Extract the [X, Y] coordinate from the center of the cell holding the provided text.  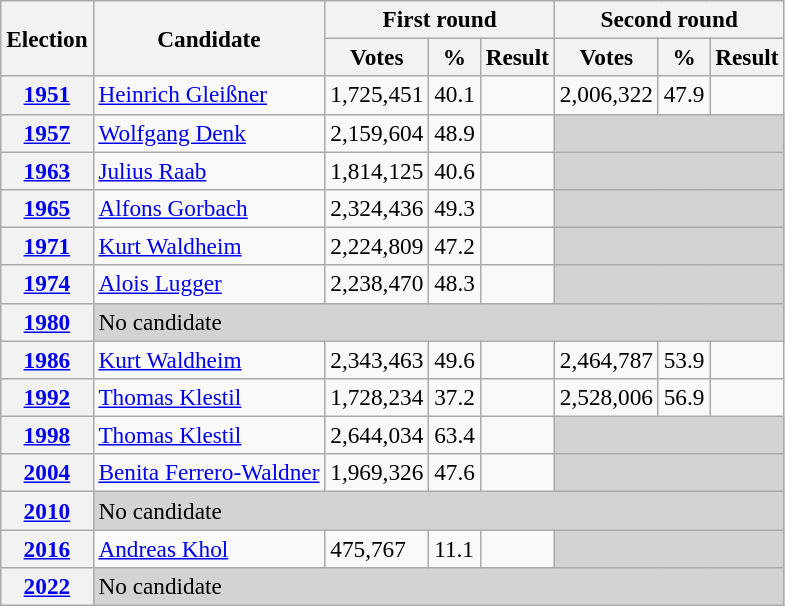
49.3 [455, 208]
Julius Raab [209, 170]
First round [440, 19]
1957 [47, 133]
Benita Ferrero-Waldner [209, 473]
40.6 [455, 170]
53.9 [684, 359]
47.6 [455, 473]
49.6 [455, 359]
1986 [47, 359]
48.9 [455, 133]
1980 [47, 322]
2,006,322 [606, 95]
1974 [47, 284]
2010 [47, 510]
40.1 [455, 95]
Andreas Khol [209, 548]
2,324,436 [377, 208]
Alfons Gorbach [209, 208]
1963 [47, 170]
37.2 [455, 397]
47.2 [455, 246]
Heinrich Gleißner [209, 95]
2,159,604 [377, 133]
2,238,470 [377, 284]
2022 [47, 586]
2,464,787 [606, 359]
475,767 [377, 548]
Wolfgang Denk [209, 133]
1,969,326 [377, 473]
Candidate [209, 38]
1951 [47, 95]
1965 [47, 208]
2016 [47, 548]
63.4 [455, 435]
2,224,809 [377, 246]
Election [47, 38]
56.9 [684, 397]
1,728,234 [377, 397]
1971 [47, 246]
47.9 [684, 95]
1998 [47, 435]
48.3 [455, 284]
2,644,034 [377, 435]
Alois Lugger [209, 284]
Second round [669, 19]
2004 [47, 473]
1,725,451 [377, 95]
1992 [47, 397]
2,528,006 [606, 397]
1,814,125 [377, 170]
2,343,463 [377, 359]
11.1 [455, 548]
